For the text-containing cell, return its midpoint in (X, Y) coordinate format. 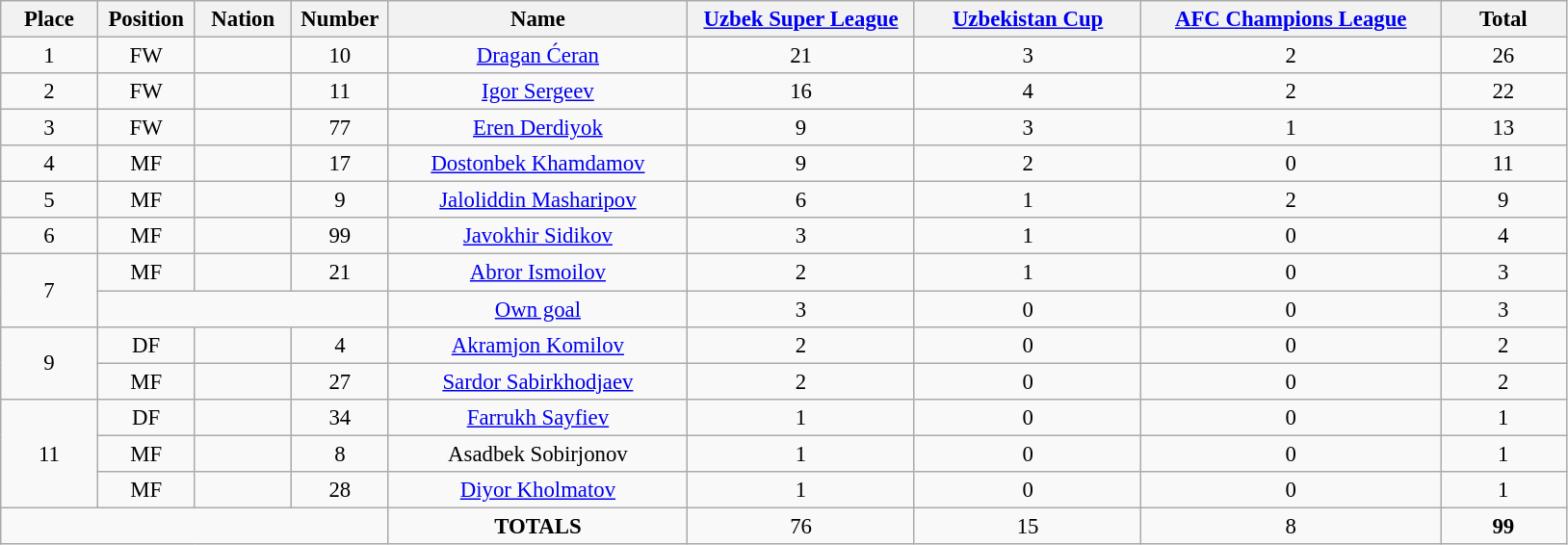
Asadbek Sobirjonov (537, 454)
Javokhir Sidikov (537, 236)
26 (1504, 56)
Position (146, 19)
Total (1504, 19)
17 (341, 164)
77 (341, 128)
AFC Champions League (1291, 19)
Farrukh Sayfiev (537, 417)
Name (537, 19)
5 (50, 200)
Jaloliddin Masharipov (537, 200)
Uzbek Super League (801, 19)
Eren Derdiyok (537, 128)
34 (341, 417)
10 (341, 56)
27 (341, 381)
Sardor Sabirkhodjaev (537, 381)
Abror Ismoilov (537, 272)
28 (341, 490)
Akramjon Komilov (537, 345)
22 (1504, 91)
76 (801, 526)
Number (341, 19)
Place (50, 19)
15 (1028, 526)
Dragan Ćeran (537, 56)
16 (801, 91)
7 (50, 291)
Dostonbek Khamdamov (537, 164)
Nation (243, 19)
Own goal (537, 309)
Uzbekistan Cup (1028, 19)
Diyor Kholmatov (537, 490)
TOTALS (537, 526)
Igor Sergeev (537, 91)
13 (1504, 128)
